For the text-containing cell, return its midpoint in (x, y) coordinate format. 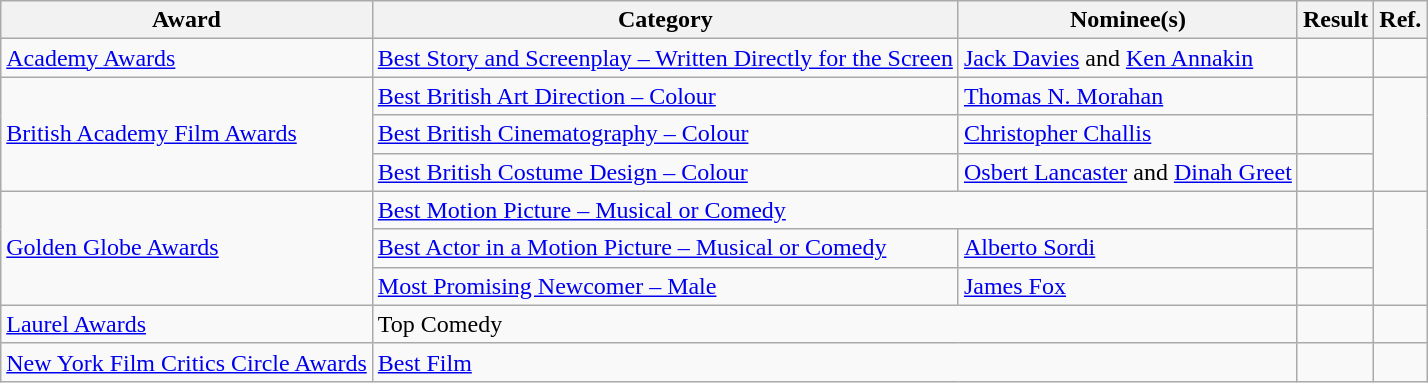
New York Film Critics Circle Awards (187, 362)
British Academy Film Awards (187, 134)
Christopher Challis (1128, 134)
Result (1335, 20)
Award (187, 20)
Thomas N. Morahan (1128, 96)
Best British Costume Design – Colour (665, 172)
Best Story and Screenplay – Written Directly for the Screen (665, 58)
Best Actor in a Motion Picture – Musical or Comedy (665, 248)
Best Motion Picture – Musical or Comedy (834, 210)
Category (665, 20)
James Fox (1128, 286)
Nominee(s) (1128, 20)
Golden Globe Awards (187, 248)
Best British Cinematography – Colour (665, 134)
Top Comedy (834, 324)
Osbert Lancaster and Dinah Greet (1128, 172)
Best Film (834, 362)
Laurel Awards (187, 324)
Ref. (1400, 20)
Most Promising Newcomer – Male (665, 286)
Jack Davies and Ken Annakin (1128, 58)
Best British Art Direction – Colour (665, 96)
Academy Awards (187, 58)
Alberto Sordi (1128, 248)
